Search for the cell housing the specified text and yield its (x, y) center coordinate. 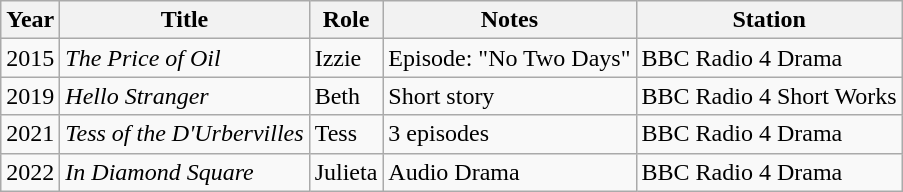
Year (30, 20)
Episode: "No Two Days" (510, 58)
BBC Radio 4 Short Works (769, 96)
Hello Stranger (184, 96)
Izzie (346, 58)
2015 (30, 58)
Notes (510, 20)
Julieta (346, 172)
Audio Drama (510, 172)
2021 (30, 134)
Title (184, 20)
In Diamond Square (184, 172)
Beth (346, 96)
Tess (346, 134)
2022 (30, 172)
Role (346, 20)
3 episodes (510, 134)
Short story (510, 96)
The Price of Oil (184, 58)
Tess of the D'Urbervilles (184, 134)
Station (769, 20)
2019 (30, 96)
